Detect which cell encompasses the target text, then output its [x, y] center coordinate. 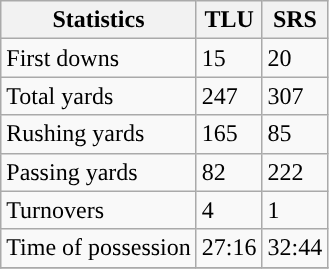
32:44 [295, 248]
4 [229, 210]
20 [295, 58]
222 [295, 172]
85 [295, 134]
SRS [295, 20]
Rushing yards [99, 134]
TLU [229, 20]
Total yards [99, 96]
1 [295, 210]
82 [229, 172]
15 [229, 58]
Turnovers [99, 210]
Statistics [99, 20]
Passing yards [99, 172]
165 [229, 134]
27:16 [229, 248]
247 [229, 96]
First downs [99, 58]
307 [295, 96]
Time of possession [99, 248]
